Return [x, y] of the center of cell containing provided text 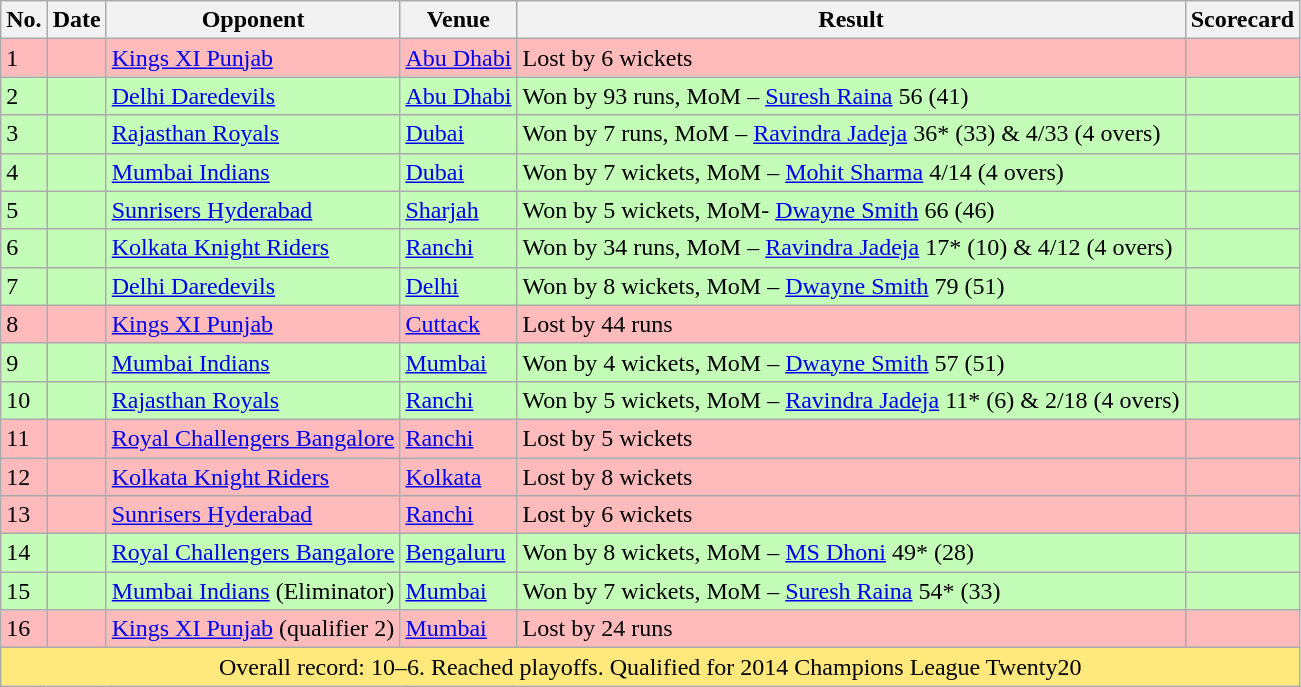
Lost by 24 runs [851, 629]
Lost by 5 wickets [851, 438]
Mumbai Indians (Eliminator) [253, 591]
Cuttack [458, 324]
12 [24, 477]
Won by 93 runs, MoM – Suresh Raina 56 (41) [851, 96]
11 [24, 438]
Won by 7 wickets, MoM – Mohit Sharma 4/14 (4 overs) [851, 172]
Venue [458, 20]
Won by 5 wickets, MoM- Dwayne Smith 66 (46) [851, 210]
15 [24, 591]
6 [24, 248]
Sharjah [458, 210]
1 [24, 58]
Won by 7 wickets, MoM – Suresh Raina 54* (33) [851, 591]
Result [851, 20]
Kings XI Punjab (qualifier 2) [253, 629]
13 [24, 515]
Lost by 44 runs [851, 324]
5 [24, 210]
Won by 8 wickets, MoM – MS Dhoni 49* (28) [851, 553]
8 [24, 324]
Won by 5 wickets, MoM – Ravindra Jadeja 11* (6) & 2/18 (4 overs) [851, 400]
3 [24, 134]
Overall record: 10–6. Reached playoffs. Qualified for 2014 Champions League Twenty20 [650, 667]
Kolkata [458, 477]
Scorecard [1242, 20]
4 [24, 172]
Delhi [458, 286]
9 [24, 362]
Opponent [253, 20]
Won by 4 wickets, MoM – Dwayne Smith 57 (51) [851, 362]
Won by 7 runs, MoM – Ravindra Jadeja 36* (33) & 4/33 (4 overs) [851, 134]
Lost by 8 wickets [851, 477]
7 [24, 286]
10 [24, 400]
Won by 8 wickets, MoM – Dwayne Smith 79 (51) [851, 286]
Date [76, 20]
No. [24, 20]
Bengaluru [458, 553]
14 [24, 553]
16 [24, 629]
2 [24, 96]
Won by 34 runs, MoM – Ravindra Jadeja 17* (10) & 4/12 (4 overs) [851, 248]
